Extract the [X, Y] coordinate from the center of the cell holding the provided text.  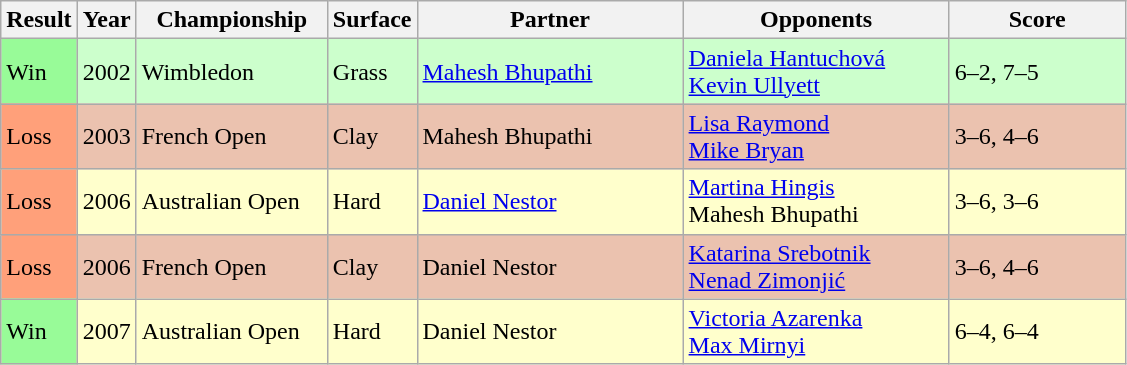
Partner [550, 20]
2002 [106, 72]
Wimbledon [232, 72]
Martina Hingis Mahesh Bhupathi [816, 202]
Championship [232, 20]
Opponents [816, 20]
Grass [372, 72]
Katarina Srebotnik Nenad Zimonjić [816, 266]
Score [1037, 20]
Surface [372, 20]
Victoria Azarenka Max Mirnyi [816, 332]
Result [39, 20]
2003 [106, 136]
3–6, 3–6 [1037, 202]
6–4, 6–4 [1037, 332]
2007 [106, 332]
Year [106, 20]
6–2, 7–5 [1037, 72]
Daniela Hantuchová Kevin Ullyett [816, 72]
Lisa Raymond Mike Bryan [816, 136]
